Identify which cell holds the provided text, then report its (X, Y) central coordinate. 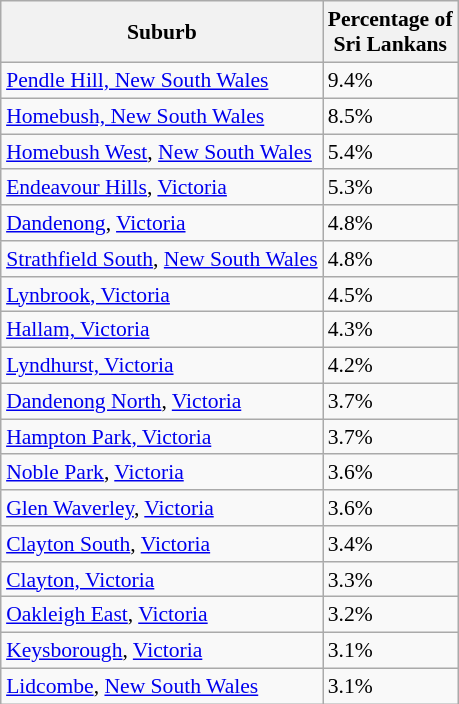
Dandenong, Victoria (162, 223)
Dandenong North, Victoria (162, 401)
3.3% (390, 579)
Lynbrook, Victoria (162, 294)
Lidcombe, New South Wales (162, 686)
Clayton South, Victoria (162, 544)
Suburb (162, 32)
4.5% (390, 294)
Noble Park, Victoria (162, 472)
Hampton Park, Victoria (162, 437)
Clayton, Victoria (162, 579)
5.4% (390, 152)
Pendle Hill, New South Wales (162, 80)
Strathfield South, New South Wales (162, 259)
Homebush West, New South Wales (162, 152)
3.4% (390, 544)
8.5% (390, 116)
4.2% (390, 365)
5.3% (390, 187)
4.3% (390, 330)
Homebush, New South Wales (162, 116)
9.4% (390, 80)
Endeavour Hills, Victoria (162, 187)
Hallam, Victoria (162, 330)
Keysborough, Victoria (162, 650)
Lyndhurst, Victoria (162, 365)
3.2% (390, 615)
Glen Waverley, Victoria (162, 508)
Oakleigh East, Victoria (162, 615)
Percentage ofSri Lankans (390, 32)
